For the text-containing cell, return its midpoint in (x, y) coordinate format. 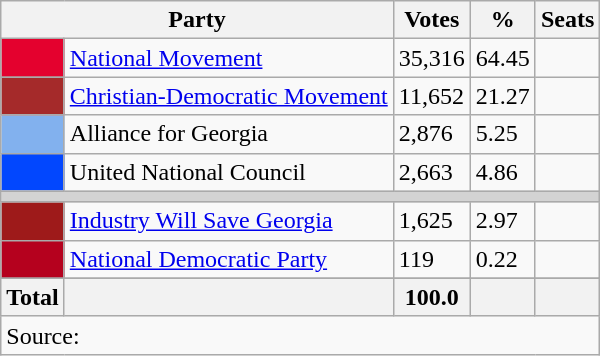
5.25 (502, 134)
% (502, 20)
United National Council (228, 172)
119 (432, 259)
1,625 (432, 221)
Party (198, 20)
Votes (432, 20)
National Democratic Party (228, 259)
Industry Will Save Georgia (228, 221)
Total (33, 297)
100.0 (432, 297)
4.86 (502, 172)
11,652 (432, 96)
2,663 (432, 172)
35,316 (432, 58)
2.97 (502, 221)
Alliance for Georgia (228, 134)
2,876 (432, 134)
0.22 (502, 259)
Source: (300, 335)
National Movement (228, 58)
Christian-Democratic Movement (228, 96)
Seats (567, 20)
21.27 (502, 96)
64.45 (502, 58)
